Scan for the cell matching the given text and deliver its [X, Y] coordinate at center. 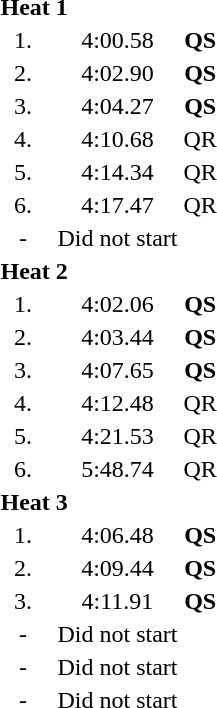
4:10.68 [118, 139]
4:03.44 [118, 337]
4:14.34 [118, 172]
4:04.27 [118, 106]
4:21.53 [118, 436]
4:06.48 [118, 535]
4:07.65 [118, 370]
4:02.06 [118, 304]
5:48.74 [118, 469]
4:12.48 [118, 403]
4:17.47 [118, 205]
4:00.58 [118, 40]
4:02.90 [118, 73]
4:11.91 [118, 601]
4:09.44 [118, 568]
